Identify which cell holds the provided text, then report its (X, Y) central coordinate. 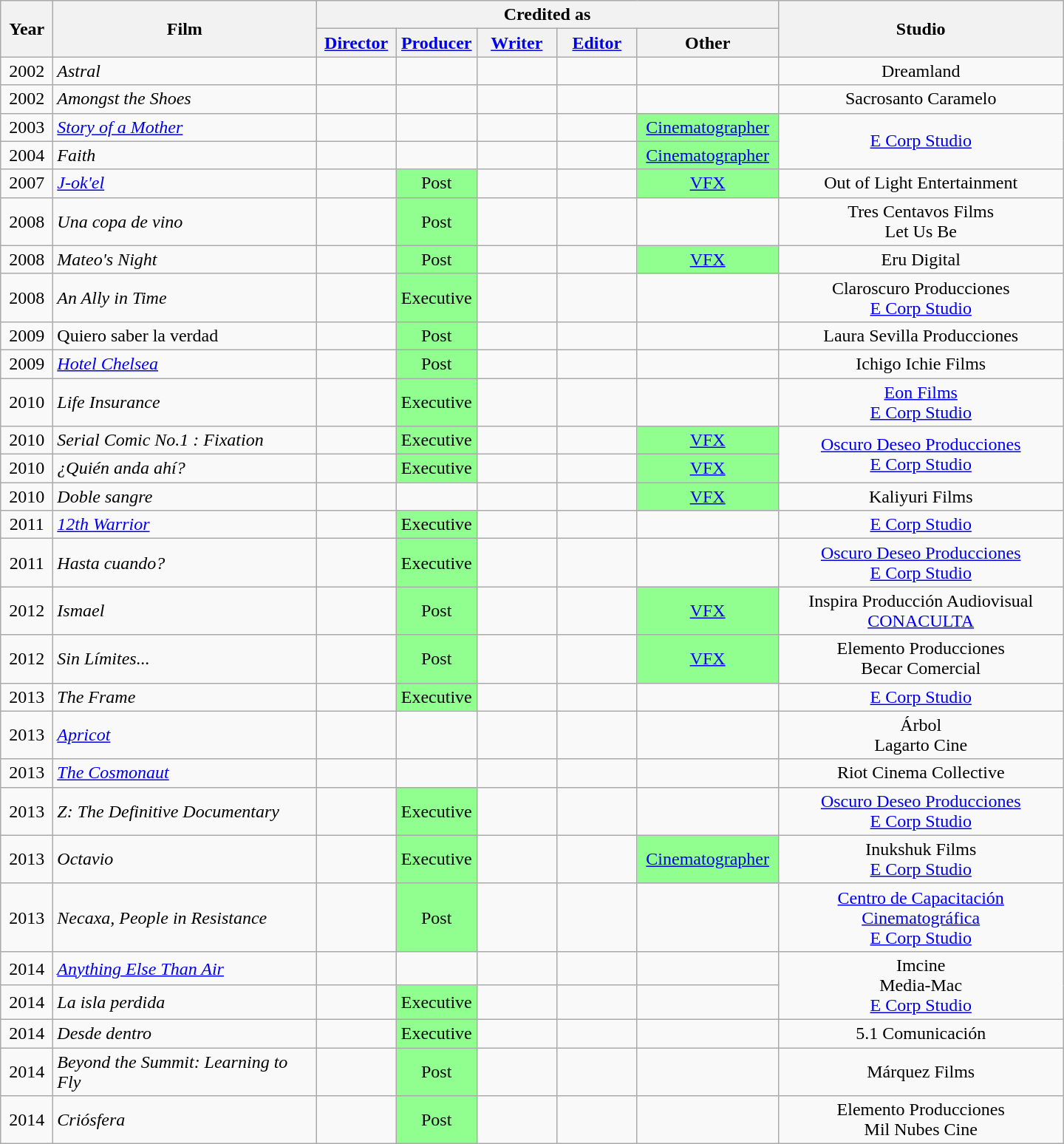
La isla perdida (185, 1002)
Hotel Chelsea (185, 364)
Criósfera (185, 1120)
2003 (27, 127)
2004 (27, 155)
Story of a Mother (185, 127)
Claroscuro ProduccionesE Corp Studio (921, 297)
Editor (597, 43)
Director (356, 43)
Out of Light Entertainment (921, 183)
Eru Digital (921, 259)
Studio (921, 29)
Life Insurance (185, 402)
Writer (517, 43)
Anything Else Than Air (185, 968)
ImcineMedia-MacE Corp Studio (921, 985)
12th Warrior (185, 525)
Mateo's Night (185, 259)
Credited as (547, 15)
Ichigo Ichie Films (921, 364)
Beyond the Summit: Learning to Fly (185, 1072)
¿Quién anda ahí? (185, 469)
Film (185, 29)
Z: The Definitive Documentary (185, 811)
Necaxa, People in Resistance (185, 917)
Amongst the Shoes (185, 99)
Doble sangre (185, 497)
Ismael (185, 610)
J-ok'el (185, 183)
The Frame (185, 697)
Márquez Films (921, 1072)
Desde dentro (185, 1033)
Producer (436, 43)
Astral (185, 71)
2007 (27, 183)
Quiero saber la verdad (185, 336)
Elemento Producciones Becar Comercial (921, 659)
Inspira Producción Audiovisual CONACULTA (921, 610)
Laura Sevilla Producciones (921, 336)
ÁrbolLagarto Cine (921, 735)
Elemento ProduccionesMil Nubes Cine (921, 1120)
Dreamland (921, 71)
Tres Centavos FilmsLet Us Be (921, 222)
Riot Cinema Collective (921, 773)
Sacrosanto Caramelo (921, 99)
Una copa de vino (185, 222)
Inukshuk Films E Corp Studio (921, 859)
Serial Comic No.1 : Fixation (185, 440)
Sin Límites... (185, 659)
Kaliyuri Films (921, 497)
Eon Films E Corp Studio (921, 402)
Other (708, 43)
Faith (185, 155)
Hasta cuando? (185, 563)
An Ally in Time (185, 297)
Year (27, 29)
Centro de Capacitación Cinematográfica E Corp Studio (921, 917)
The Cosmonaut (185, 773)
Octavio (185, 859)
Apricot (185, 735)
5.1 Comunicación (921, 1033)
